Find where the given text appears and provide that cell's center as [x, y] coordinate. 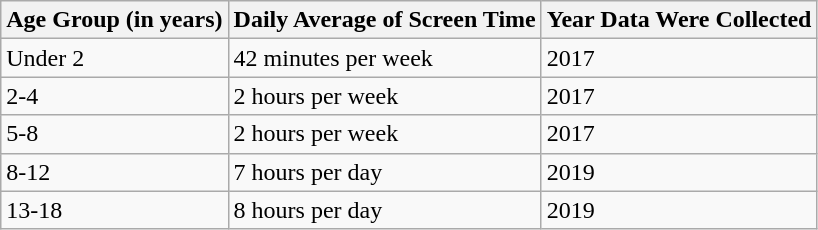
Under 2 [114, 58]
Age Group (in years) [114, 20]
42 minutes per week [384, 58]
Year Data Were Collected [679, 20]
8 hours per day [384, 210]
7 hours per day [384, 172]
13-18 [114, 210]
5-8 [114, 134]
Daily Average of Screen Time [384, 20]
8-12 [114, 172]
2-4 [114, 96]
